Provide the [x, y] coordinate of the cell's center where the given text is located.  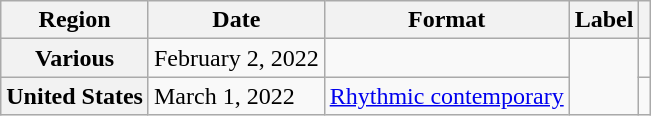
Region [75, 20]
Date [236, 20]
Rhythmic contemporary [446, 96]
March 1, 2022 [236, 96]
Label [604, 20]
February 2, 2022 [236, 58]
Various [75, 58]
United States [75, 96]
Format [446, 20]
